Return (x, y) of the center of cell containing provided text 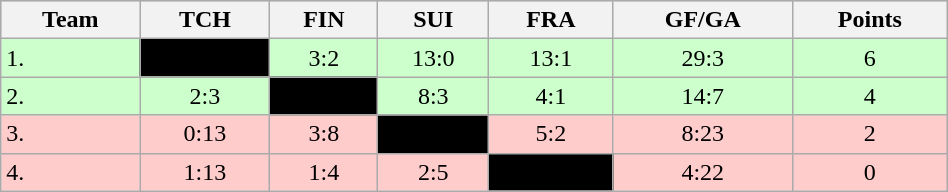
Team (70, 20)
3:2 (324, 58)
4:22 (702, 172)
2. (70, 96)
GF/GA (702, 20)
29:3 (702, 58)
5:2 (551, 134)
4. (70, 172)
4:1 (551, 96)
2:3 (205, 96)
3:8 (324, 134)
14:7 (702, 96)
4 (870, 96)
13:1 (551, 58)
8:3 (434, 96)
13:0 (434, 58)
3. (70, 134)
Points (870, 20)
6 (870, 58)
TCH (205, 20)
1:13 (205, 172)
0 (870, 172)
1. (70, 58)
SUI (434, 20)
2 (870, 134)
2:5 (434, 172)
1:4 (324, 172)
8:23 (702, 134)
FRA (551, 20)
0:13 (205, 134)
FIN (324, 20)
